Output the [X, Y] coordinate of the center of the cell containing the given text.  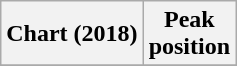
Peakposition [189, 34]
Chart (2018) [72, 34]
